Capture the cell that displays the provided text and extract its (X, Y) central coordinate. 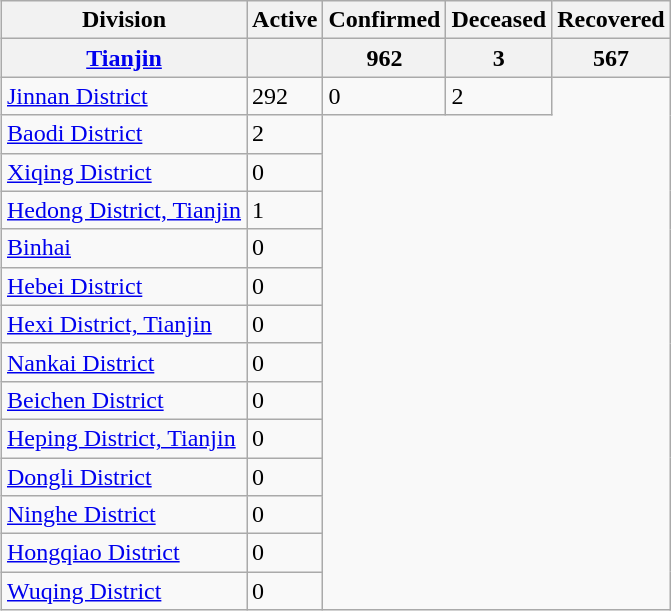
Division (124, 20)
Dongli District (124, 477)
Wuqing District (124, 591)
1 (285, 210)
Tianjin (124, 58)
Nankai District (124, 362)
Binhai (124, 248)
Recovered (612, 20)
962 (384, 58)
Baodi District (124, 134)
Ninghe District (124, 515)
Deceased (499, 20)
3 (499, 58)
Hedong District, Tianjin (124, 210)
Heping District, Tianjin (124, 438)
Jinnan District (124, 96)
Xiqing District (124, 172)
Hebei District (124, 286)
Hongqiao District (124, 553)
567 (612, 58)
Hexi District, Tianjin (124, 324)
Beichen District (124, 400)
Active (285, 20)
Confirmed (384, 20)
292 (285, 96)
